Provide the (x, y) coordinate of the cell's center where the given text is located.  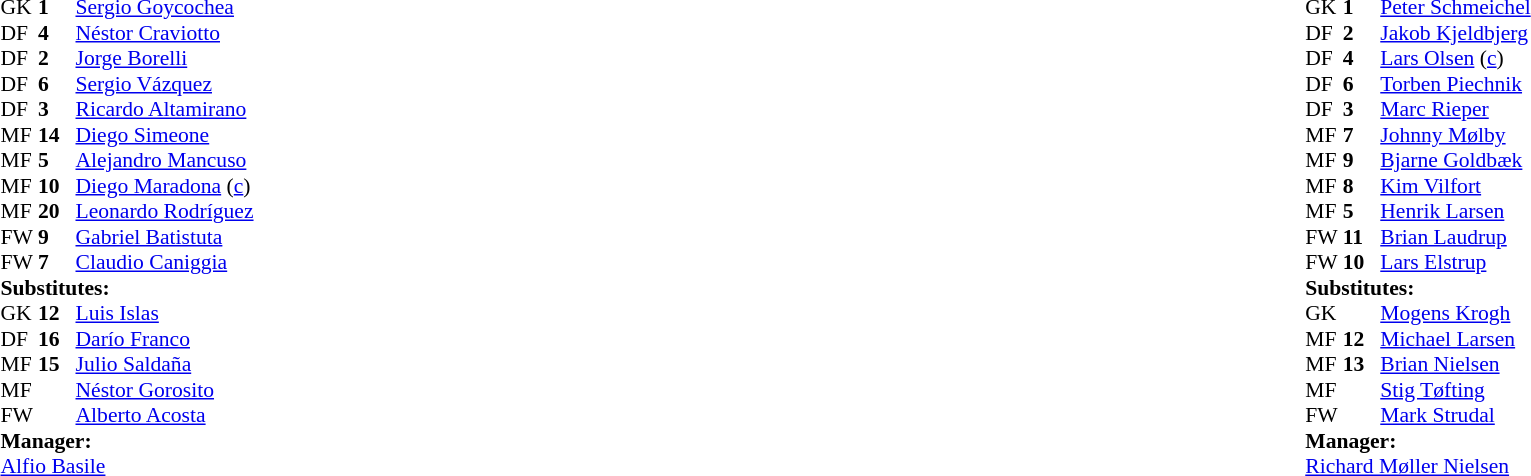
8 (1362, 186)
Néstor Gorosito (165, 390)
13 (1362, 365)
Gabriel Batistuta (165, 237)
Brian Nielsen (1455, 365)
Alejandro Mancuso (165, 161)
Darío Franco (165, 339)
Stig Tøfting (1455, 390)
Leonardo Rodríguez (165, 211)
Sergio Vázquez (165, 84)
Kim Vilfort (1455, 186)
Néstor Craviotto (165, 33)
Michael Larsen (1455, 339)
Jakob Kjeldbjerg (1455, 33)
11 (1362, 237)
Marc Rieper (1455, 109)
Diego Maradona (c) (165, 186)
Brian Laudrup (1455, 237)
Ricardo Altamirano (165, 109)
Johnny Mølby (1455, 135)
Julio Saldaña (165, 365)
Mogens Krogh (1455, 313)
14 (57, 135)
16 (57, 339)
Claudio Caniggia (165, 263)
Lars Olsen (c) (1455, 59)
Jorge Borelli (165, 59)
Alberto Acosta (165, 415)
15 (57, 365)
Lars Elstrup (1455, 263)
Bjarne Goldbæk (1455, 161)
Diego Simeone (165, 135)
Henrik Larsen (1455, 211)
20 (57, 211)
Torben Piechnik (1455, 84)
Luis Islas (165, 313)
Mark Strudal (1455, 415)
